For the text-containing cell, return its midpoint in [X, Y] coordinate format. 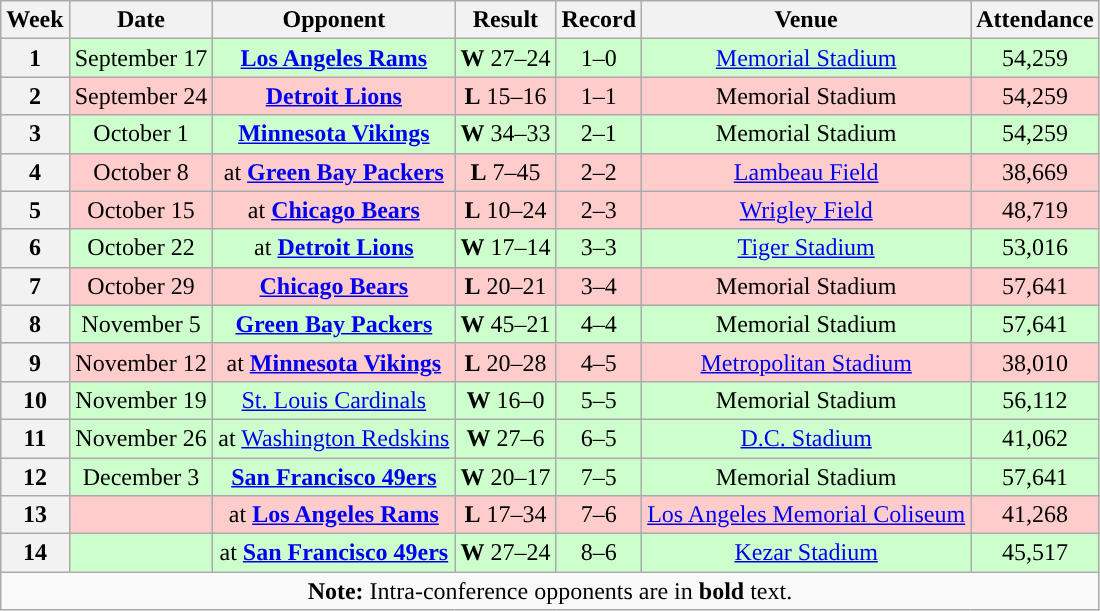
7–6 [599, 515]
Result [506, 20]
Date [141, 20]
1–1 [599, 96]
2–2 [599, 172]
L 17–34 [506, 515]
53,016 [1035, 248]
November 26 [141, 438]
4–5 [599, 362]
48,719 [1035, 210]
San Francisco 49ers [334, 477]
2–3 [599, 210]
Attendance [1035, 20]
D.C. Stadium [806, 438]
Lambeau Field [806, 172]
Venue [806, 20]
2–1 [599, 134]
12 [35, 477]
Opponent [334, 20]
Tiger Stadium [806, 248]
14 [35, 553]
L 20–21 [506, 286]
Metropolitan Stadium [806, 362]
3 [35, 134]
Minnesota Vikings [334, 134]
W 20–17 [506, 477]
Kezar Stadium [806, 553]
September 24 [141, 96]
at Chicago Bears [334, 210]
Record [599, 20]
4 [35, 172]
Green Bay Packers [334, 324]
October 22 [141, 248]
Wrigley Field [806, 210]
Note: Intra-conference opponents are in bold text. [550, 591]
November 5 [141, 324]
September 17 [141, 58]
41,268 [1035, 515]
6 [35, 248]
8–6 [599, 553]
at Green Bay Packers [334, 172]
W 17–14 [506, 248]
at Minnesota Vikings [334, 362]
December 3 [141, 477]
at San Francisco 49ers [334, 553]
56,112 [1035, 400]
1 [35, 58]
10 [35, 400]
45,517 [1035, 553]
41,062 [1035, 438]
L 7–45 [506, 172]
2 [35, 96]
at Detroit Lions [334, 248]
October 1 [141, 134]
Los Angeles Rams [334, 58]
L 20–28 [506, 362]
7 [35, 286]
6–5 [599, 438]
3–4 [599, 286]
St. Louis Cardinals [334, 400]
November 12 [141, 362]
5–5 [599, 400]
at Los Angeles Rams [334, 515]
13 [35, 515]
October 15 [141, 210]
W 45–21 [506, 324]
Los Angeles Memorial Coliseum [806, 515]
11 [35, 438]
W 27–6 [506, 438]
Chicago Bears [334, 286]
October 8 [141, 172]
October 29 [141, 286]
3–3 [599, 248]
November 19 [141, 400]
at Washington Redskins [334, 438]
L 10–24 [506, 210]
Week [35, 20]
5 [35, 210]
4–4 [599, 324]
38,010 [1035, 362]
38,669 [1035, 172]
L 15–16 [506, 96]
7–5 [599, 477]
8 [35, 324]
1–0 [599, 58]
9 [35, 362]
W 34–33 [506, 134]
Detroit Lions [334, 96]
W 16–0 [506, 400]
